Return (X, Y) of the center of cell containing provided text 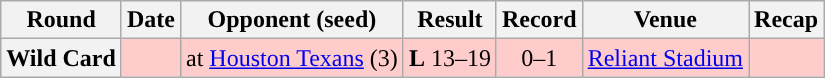
Wild Card (62, 58)
Result (450, 20)
Round (62, 20)
Reliant Stadium (665, 58)
Record (539, 20)
Opponent (seed) (292, 20)
Date (150, 20)
L 13–19 (450, 58)
Venue (665, 20)
0–1 (539, 58)
at Houston Texans (3) (292, 58)
Recap (786, 20)
